Pinpoint the cell where the given text exists, returning its [X, Y] midpoint coordinate. 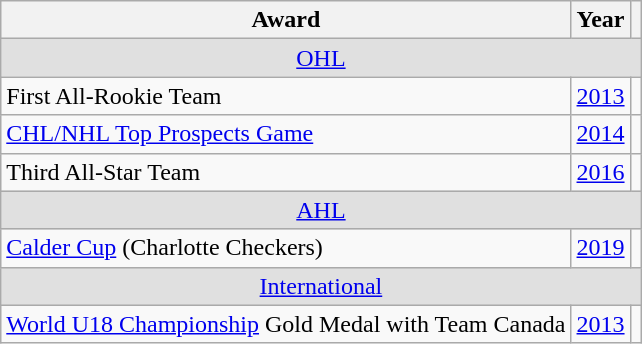
World U18 Championship Gold Medal with Team Canada [286, 324]
Award [286, 20]
International [321, 286]
2016 [600, 172]
CHL/NHL Top Prospects Game [286, 134]
Year [600, 20]
First All-Rookie Team [286, 96]
2014 [600, 134]
2019 [600, 248]
OHL [321, 58]
AHL [321, 210]
Calder Cup (Charlotte Checkers) [286, 248]
Third All-Star Team [286, 172]
